From the cell containing the given text, extract its center point as [x, y] coordinate. 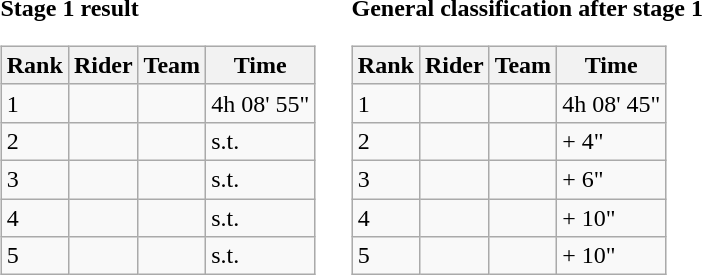
+ 4" [612, 141]
+ 6" [612, 179]
4h 08' 45" [612, 103]
4h 08' 55" [260, 103]
